Pinpoint the cell where the given text exists, returning its [x, y] midpoint coordinate. 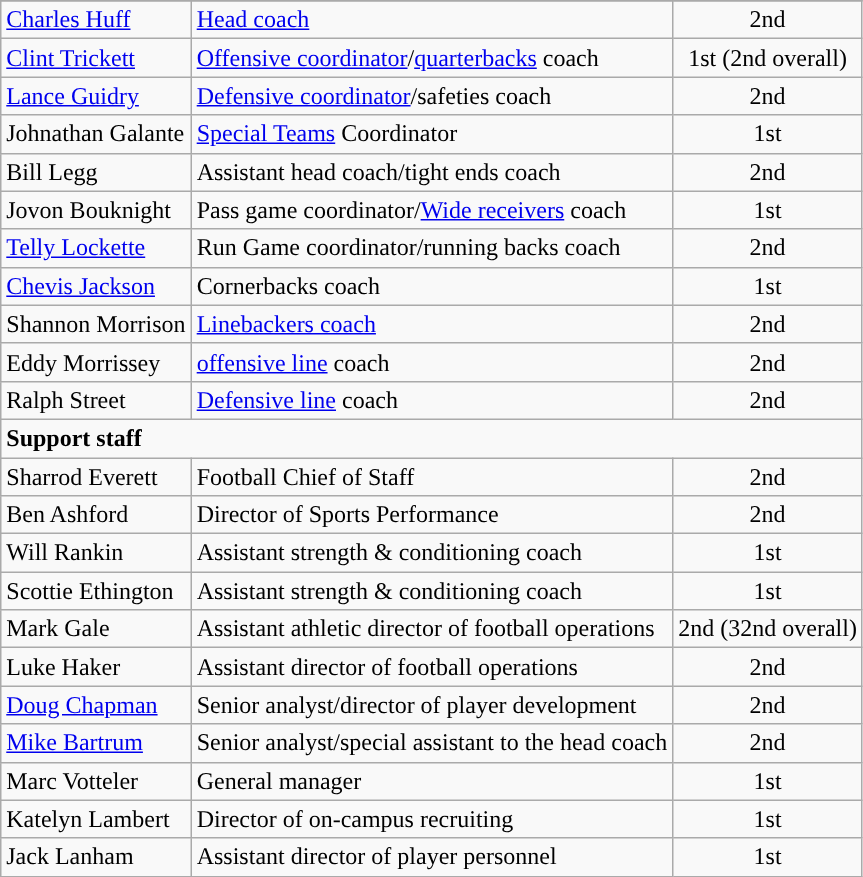
Chevis Jackson [96, 286]
Special Teams Coordinator [432, 134]
Offensive coordinator/quarterbacks coach [432, 58]
Assistant director of player personnel [432, 857]
Cornerbacks coach [432, 286]
Defensive line coach [432, 400]
Linebackers coach [432, 324]
Assistant director of football operations [432, 667]
2nd (32nd overall) [768, 629]
General manager [432, 781]
Run Game coordinator/running backs coach [432, 248]
Eddy Morrissey [96, 362]
Clint Trickett [96, 58]
Pass game coordinator/Wide receivers coach [432, 210]
Scottie Ethington [96, 591]
Ben Ashford [96, 515]
Senior analyst/special assistant to the head coach [432, 743]
Defensive coordinator/safeties coach [432, 96]
Director of on-campus recruiting [432, 819]
Sharrod Everett [96, 477]
Lance Guidry [96, 96]
Mike Bartrum [96, 743]
Bill Legg [96, 172]
Doug Chapman [96, 705]
Director of Sports Performance [432, 515]
Football Chief of Staff [432, 477]
Katelyn Lambert [96, 819]
Support staff [432, 438]
Luke Haker [96, 667]
offensive line coach [432, 362]
Jack Lanham [96, 857]
Marc Votteler [96, 781]
1st (2nd overall) [768, 58]
Senior analyst/director of player development [432, 705]
Head coach [432, 20]
Johnathan Galante [96, 134]
Charles Huff [96, 20]
Jovon Bouknight [96, 210]
Telly Lockette [96, 248]
Shannon Morrison [96, 324]
Ralph Street [96, 400]
Will Rankin [96, 553]
Assistant head coach/tight ends coach [432, 172]
Assistant athletic director of football operations [432, 629]
Mark Gale [96, 629]
